Locate the cell with the specified text and output its [x, y] center coordinate. 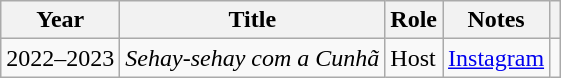
Notes [496, 20]
Host [414, 58]
Instagram [496, 58]
Role [414, 20]
Title [252, 20]
2022–2023 [60, 58]
Year [60, 20]
Sehay-sehay com a Cunhã [252, 58]
